Find where the given text appears and provide that cell's center as [X, Y] coordinate. 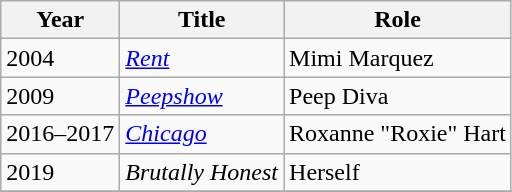
Chicago [202, 134]
Roxanne "Roxie" Hart [398, 134]
2004 [60, 58]
Role [398, 20]
Mimi Marquez [398, 58]
2019 [60, 172]
2016–2017 [60, 134]
Herself [398, 172]
Brutally Honest [202, 172]
Peepshow [202, 96]
Year [60, 20]
Peep Diva [398, 96]
Rent [202, 58]
Title [202, 20]
2009 [60, 96]
